Detect which cell encompasses the target text, then output its (x, y) center coordinate. 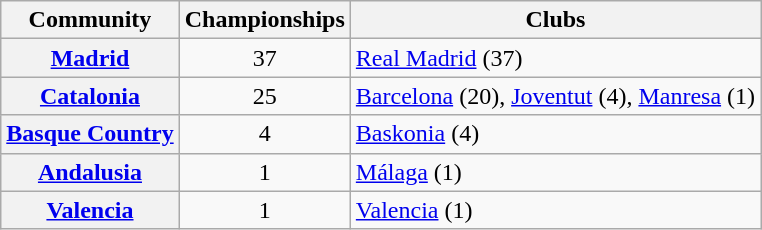
Málaga (1) (555, 172)
Community (90, 20)
Baskonia (4) (555, 134)
25 (264, 96)
4 (264, 134)
Valencia (90, 210)
Basque Country (90, 134)
Barcelona (20), Joventut (4), Manresa (1) (555, 96)
Real Madrid (37) (555, 58)
37 (264, 58)
Championships (264, 20)
Madrid (90, 58)
Andalusia (90, 172)
Valencia (1) (555, 210)
Catalonia (90, 96)
Clubs (555, 20)
